Output the [X, Y] coordinate of the center of the cell containing the given text.  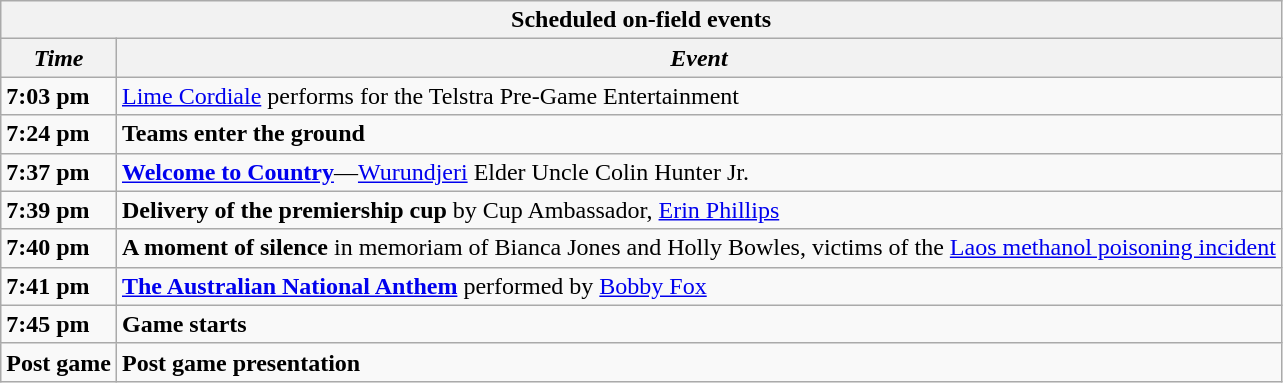
A moment of silence in memoriam of Bianca Jones and Holly Bowles, victims of the Laos methanol poisoning incident [698, 248]
7:24 pm [59, 134]
7:37 pm [59, 172]
7:39 pm [59, 210]
Scheduled on-field events [642, 20]
7:40 pm [59, 248]
Time [59, 58]
Event [698, 58]
7:41 pm [59, 286]
7:45 pm [59, 324]
The Australian National Anthem performed by Bobby Fox [698, 286]
Teams enter the ground [698, 134]
Post game presentation [698, 362]
Lime Cordiale performs for the Telstra Pre-Game Entertainment [698, 96]
Welcome to Country—Wurundjeri Elder Uncle Colin Hunter Jr. [698, 172]
Post game [59, 362]
Delivery of the premiership cup by Cup Ambassador, Erin Phillips [698, 210]
Game starts [698, 324]
7:03 pm [59, 96]
